From the cell containing the given text, extract its center point as (x, y) coordinate. 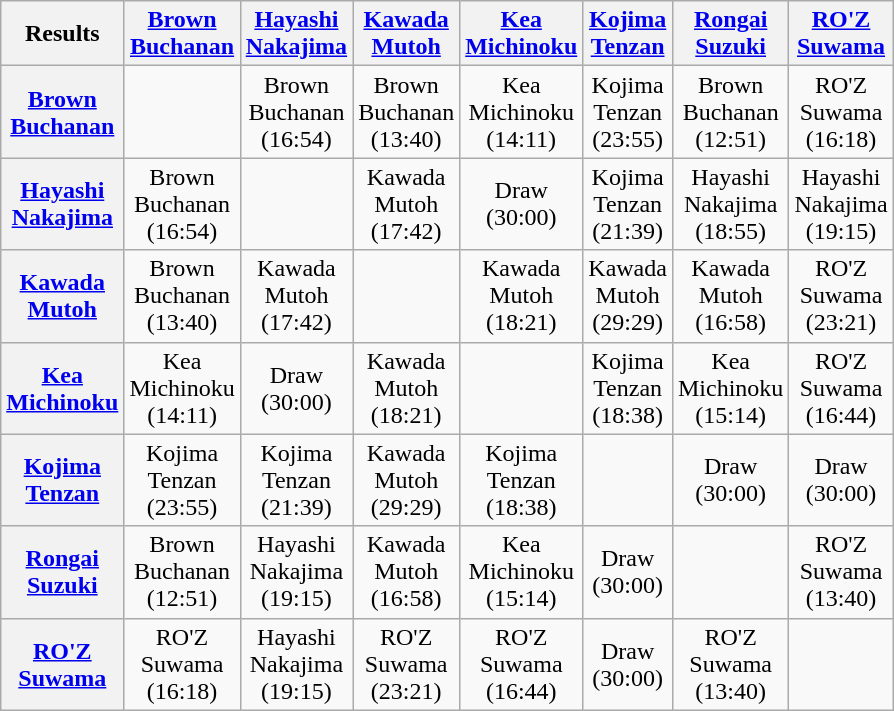
Results (62, 34)
HayashiNakajima(18:55) (730, 204)
